Locate the cell with the specified text and output its (x, y) center coordinate. 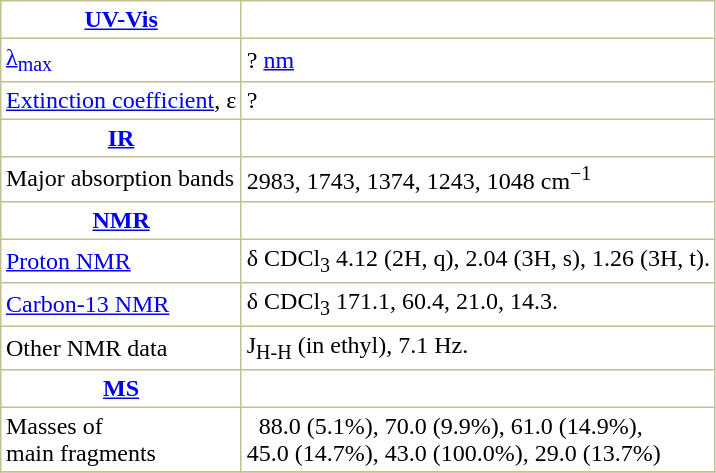
IR (122, 139)
δ CDCl3 171.1, 60.4, 21.0, 14.3. (478, 304)
Masses of main fragments (122, 439)
δ CDCl3 4.12 (2H, q), 2.04 (3H, s), 1.26 (3H, t). (478, 261)
88.0 (5.1%), 70.0 (9.9%), 61.0 (14.9%),45.0 (14.7%), 43.0 (100.0%), 29.0 (13.7%) (478, 439)
UV-Vis (122, 20)
Carbon-13 NMR (122, 304)
2983, 1743, 1374, 1243, 1048 cm−1 (478, 179)
Proton NMR (122, 261)
NMR (122, 220)
Other NMR data (122, 348)
? (478, 101)
λmax (122, 60)
MS (122, 389)
Extinction coefficient, ε (122, 101)
JH-H (in ethyl), 7.1 Hz. (478, 348)
Major absorption bands (122, 179)
? nm (478, 60)
